Return (X, Y) of the center of cell containing provided text 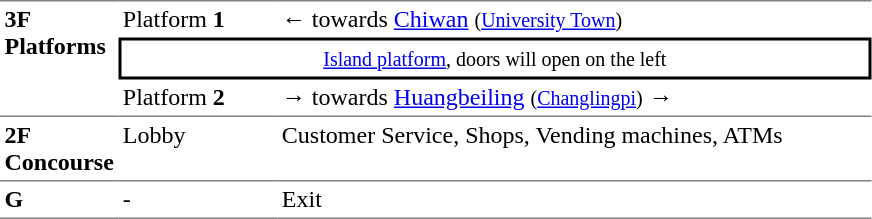
Platform 2 (198, 98)
Platform 1 (198, 19)
→ towards Huangbeiling (Changlingpi) → (574, 98)
3FPlatforms (59, 58)
Customer Service, Shops, Vending machines, ATMs (574, 149)
Lobby (198, 149)
← towards Chiwan (University Town) (574, 19)
Island platform, doors will open on the left (494, 59)
2FConcourse (59, 149)
